Return (x, y) of the center of cell containing provided text 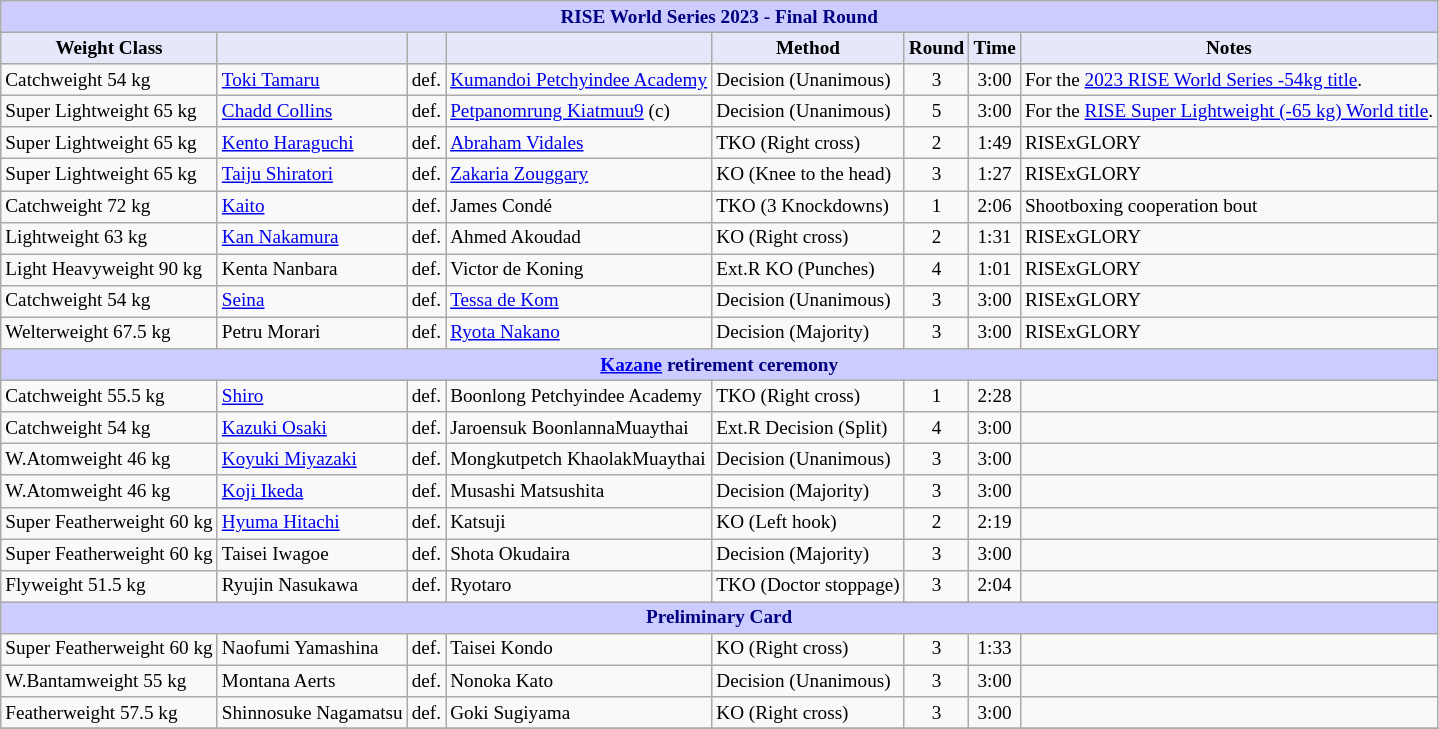
Catchweight 55.5 kg (110, 396)
Kazane retirement ceremony (720, 365)
Hyuma Hitachi (312, 523)
Shiro (312, 396)
5 (936, 111)
Featherweight 57.5 kg (110, 713)
1:31 (994, 238)
Catchweight 72 kg (110, 206)
James Condé (579, 206)
Taisei Kondo (579, 649)
Shinnosuke Nagamatsu (312, 713)
Taisei Iwagoe (312, 554)
Preliminary Card (720, 618)
TKO (3 Knockdowns) (808, 206)
Kaito (312, 206)
Abraham Vidales (579, 143)
Seina (312, 301)
Ryota Nakano (579, 333)
Welterweight 67.5 kg (110, 333)
KO (Left hook) (808, 523)
Petru Morari (312, 333)
Musashi Matsushita (579, 491)
1:49 (994, 143)
Kento Haraguchi (312, 143)
Ahmed Akoudad (579, 238)
1:33 (994, 649)
W.Bantamweight 55 kg (110, 681)
For the RISE Super Lightweight (-65 kg) World title. (1228, 111)
Shootboxing cooperation bout (1228, 206)
2:19 (994, 523)
Kan Nakamura (312, 238)
TKO (Doctor stoppage) (808, 586)
KO (Knee to the head) (808, 175)
Jaroensuk BoonlannaMuaythai (579, 428)
2:04 (994, 586)
Kazuki Osaki (312, 428)
Montana Aerts (312, 681)
Naofumi Yamashina (312, 649)
Kumandoi Petchyindee Academy (579, 80)
Victor de Koning (579, 270)
Ryujin Nasukawa (312, 586)
Kenta Nanbara (312, 270)
Ryotaro (579, 586)
Boonlong Petchyindee Academy (579, 396)
Lightweight 63 kg (110, 238)
1:01 (994, 270)
For the 2023 RISE World Series -54kg title. (1228, 80)
Toki Tamaru (312, 80)
Method (808, 48)
RISE World Series 2023 - Final Round (720, 17)
Zakaria Zouggary (579, 175)
Katsuji (579, 523)
Chadd Collins (312, 111)
Nonoka Kato (579, 681)
Time (994, 48)
Shota Okudaira (579, 554)
Flyweight 51.5 kg (110, 586)
Tessa de Kom (579, 301)
2:28 (994, 396)
Goki Sugiyama (579, 713)
Ext.R Decision (Split) (808, 428)
Koji Ikeda (312, 491)
2:06 (994, 206)
Weight Class (110, 48)
Ext.R KO (Punches) (808, 270)
Notes (1228, 48)
Light Heavyweight 90 kg (110, 270)
Koyuki Miyazaki (312, 460)
Taiju Shiratori (312, 175)
Petpanomrung Kiatmuu9 (c) (579, 111)
Round (936, 48)
1:27 (994, 175)
Mongkutpetch KhaolakMuaythai (579, 460)
